Provide the (X, Y) coordinate of the cell's center where the given text is located.  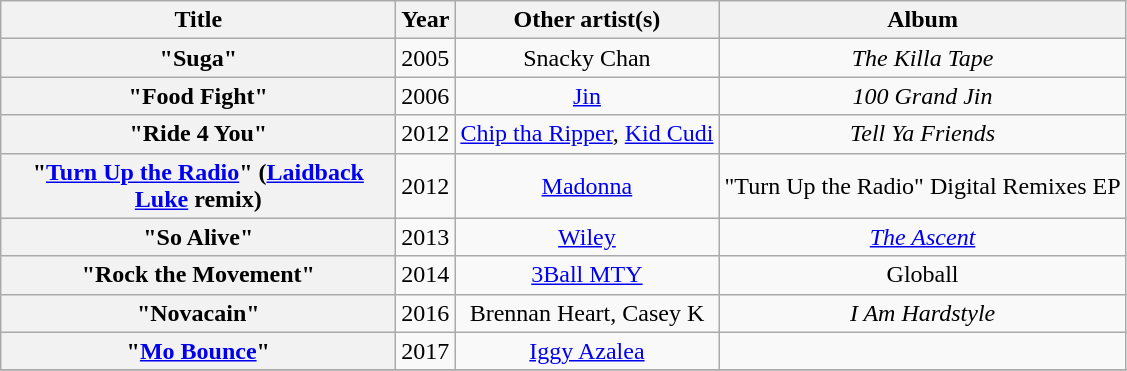
Snacky Chan (587, 58)
2013 (426, 237)
Chip tha Ripper, Kid Cudi (587, 134)
Year (426, 20)
"Mo Bounce" (198, 351)
Tell Ya Friends (922, 134)
The Killa Tape (922, 58)
"Rock the Movement" (198, 275)
Album (922, 20)
2005 (426, 58)
Madonna (587, 186)
2014 (426, 275)
3Ball MTY (587, 275)
100 Grand Jin (922, 96)
The Ascent (922, 237)
2016 (426, 313)
Iggy Azalea (587, 351)
"Turn Up the Radio" Digital Remixes EP (922, 186)
"Novacain" (198, 313)
"Turn Up the Radio" (Laidback Luke remix) (198, 186)
2017 (426, 351)
2006 (426, 96)
"So Alive" (198, 237)
Other artist(s) (587, 20)
Jin (587, 96)
I Am Hardstyle (922, 313)
"Suga" (198, 58)
"Food Fight" (198, 96)
Wiley (587, 237)
Globall (922, 275)
Title (198, 20)
"Ride 4 You" (198, 134)
Brennan Heart, Casey K (587, 313)
